Extract the [X, Y] coordinate from the center of the cell holding the provided text.  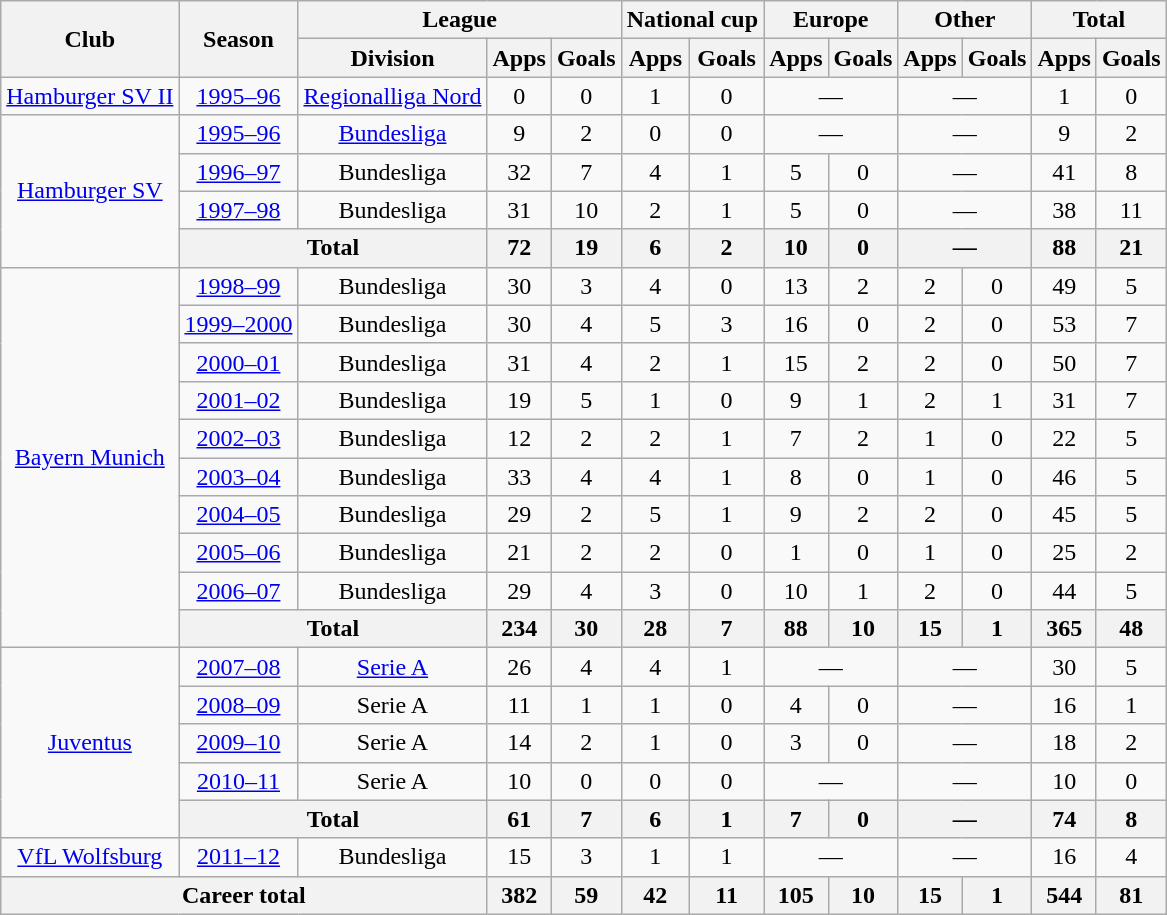
Other [965, 20]
Juventus [90, 743]
1996–97 [238, 172]
234 [519, 629]
1997–98 [238, 210]
14 [519, 743]
Hamburger SV II [90, 96]
Hamburger SV [90, 191]
1999–2000 [238, 324]
544 [1064, 895]
2006–07 [238, 591]
41 [1064, 172]
2002–03 [238, 438]
Division [392, 58]
50 [1064, 362]
72 [519, 248]
1998–99 [238, 286]
National cup [692, 20]
49 [1064, 286]
28 [655, 629]
2001–02 [238, 400]
League [460, 20]
13 [796, 286]
74 [1064, 819]
Europe [831, 20]
2010–11 [238, 781]
26 [519, 667]
2000–01 [238, 362]
2008–09 [238, 705]
2011–12 [238, 857]
12 [519, 438]
Season [238, 39]
61 [519, 819]
59 [586, 895]
105 [796, 895]
25 [1064, 553]
32 [519, 172]
81 [1131, 895]
365 [1064, 629]
VfL Wolfsburg [90, 857]
53 [1064, 324]
46 [1064, 477]
2007–08 [238, 667]
2004–05 [238, 515]
382 [519, 895]
2005–06 [238, 553]
Bayern Munich [90, 458]
2003–04 [238, 477]
Career total [244, 895]
Regionalliga Nord [392, 96]
45 [1064, 515]
33 [519, 477]
18 [1064, 743]
22 [1064, 438]
44 [1064, 591]
Club [90, 39]
42 [655, 895]
38 [1064, 210]
2009–10 [238, 743]
48 [1131, 629]
